Provide the [X, Y] coordinate of the cell's center where the given text is located.  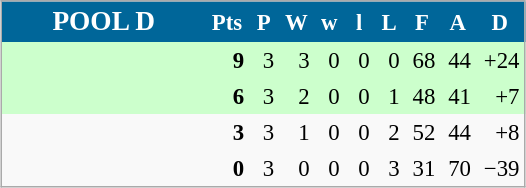
6 [226, 96]
31 [422, 168]
9 [226, 60]
+7 [500, 96]
D [500, 22]
68 [422, 60]
70 [458, 168]
A [458, 22]
W [297, 22]
48 [422, 96]
POOL D [103, 22]
+8 [500, 132]
P [264, 22]
Pts [226, 22]
l [359, 22]
F [422, 22]
−39 [500, 168]
+24 [500, 60]
L [389, 22]
w [329, 22]
52 [422, 132]
41 [458, 96]
